Capture the cell that displays the provided text and extract its (X, Y) central coordinate. 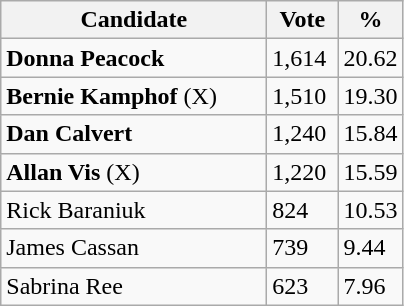
Bernie Kamphof (X) (134, 96)
Rick Baraniuk (134, 210)
9.44 (370, 248)
Candidate (134, 20)
Vote (302, 20)
Allan Vis (X) (134, 172)
Donna Peacock (134, 58)
19.30 (370, 96)
Sabrina Ree (134, 286)
1,220 (302, 172)
15.84 (370, 134)
% (370, 20)
739 (302, 248)
20.62 (370, 58)
1,240 (302, 134)
James Cassan (134, 248)
Dan Calvert (134, 134)
10.53 (370, 210)
7.96 (370, 286)
623 (302, 286)
824 (302, 210)
1,510 (302, 96)
1,614 (302, 58)
15.59 (370, 172)
